Determine the [X, Y] coordinate at the center of the cell enclosing the given text.  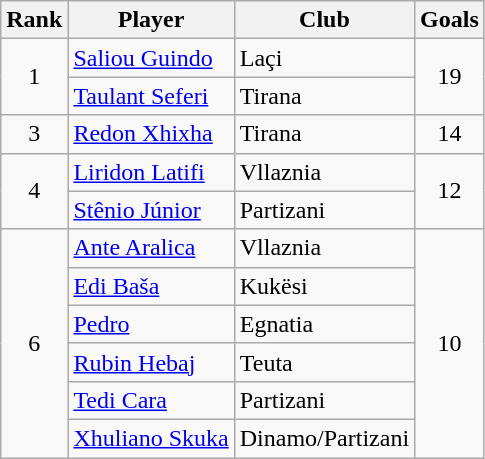
12 [450, 191]
Redon Xhixha [151, 134]
Rank [34, 20]
Laçi [324, 58]
Rubin Hebaj [151, 362]
Club [324, 20]
Tedi Cara [151, 400]
Xhuliano Skuka [151, 438]
Ante Aralica [151, 248]
1 [34, 77]
Player [151, 20]
Pedro [151, 324]
3 [34, 134]
14 [450, 134]
Teuta [324, 362]
Stênio Júnior [151, 210]
Goals [450, 20]
6 [34, 343]
Saliou Guindo [151, 58]
4 [34, 191]
Edi Baša [151, 286]
Dinamo/Partizani [324, 438]
Kukësi [324, 286]
10 [450, 343]
Taulant Seferi [151, 96]
Liridon Latifi [151, 172]
19 [450, 77]
Egnatia [324, 324]
